Extract the (X, Y) coordinate from the center of the cell holding the provided text.  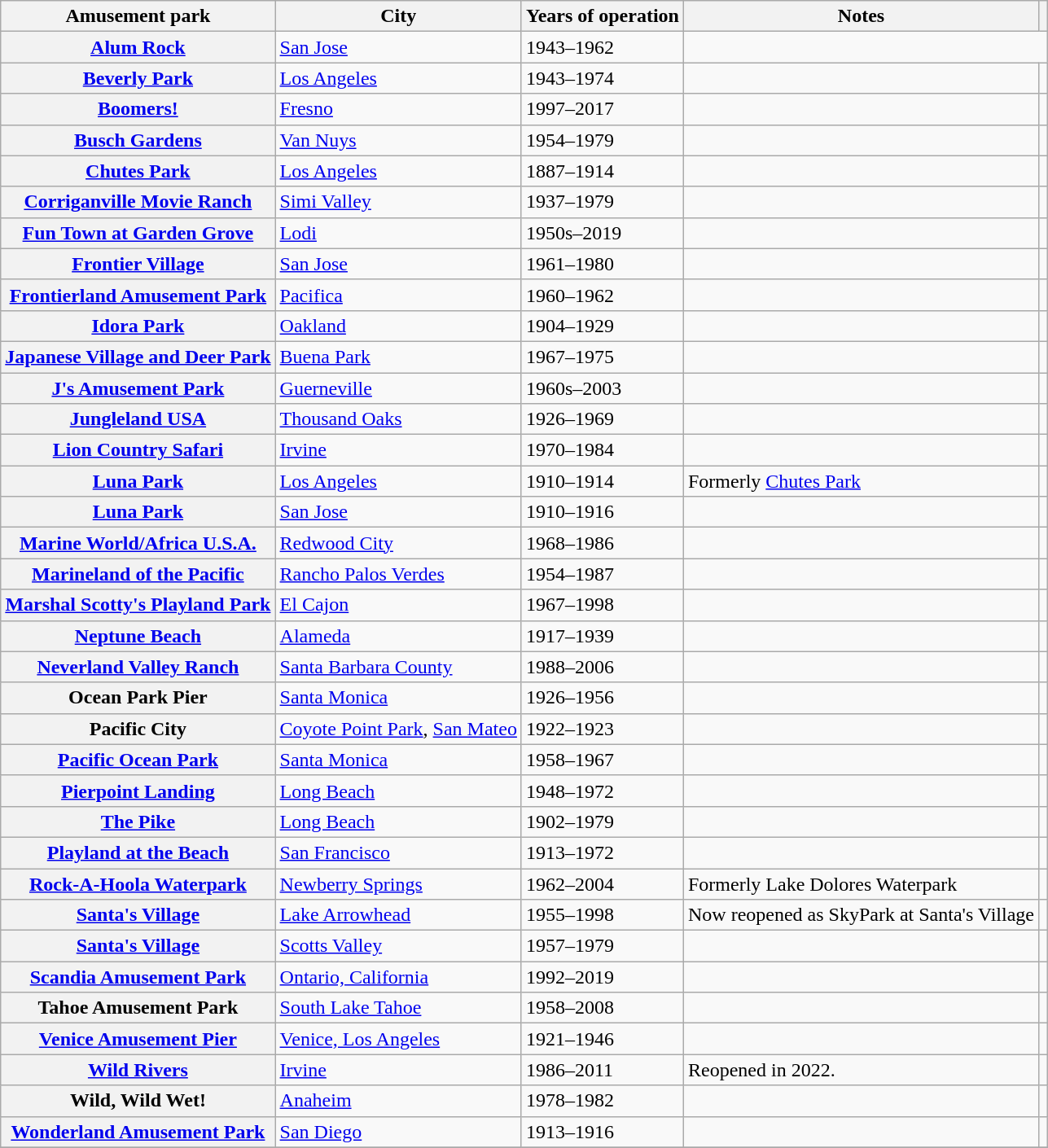
1986–2011 (603, 1070)
1887–1914 (603, 171)
San Diego (398, 1132)
Marshal Scotty's Playland Park (138, 605)
1978–1982 (603, 1101)
Venice, Los Angeles (398, 1039)
Lion Country Safari (138, 450)
Now reopened as SkyPark at Santa's Village (861, 915)
Neptune Beach (138, 636)
1902–1979 (603, 822)
Thousand Oaks (398, 419)
Wild, Wild Wet! (138, 1101)
Notes (861, 16)
Chutes Park (138, 171)
Pacific City (138, 729)
Fresno (398, 109)
Scandia Amusement Park (138, 977)
Wonderland Amusement Park (138, 1132)
Coyote Point Park, San Mateo (398, 729)
1970–1984 (603, 450)
Alameda (398, 636)
Formerly Chutes Park (861, 481)
Guerneville (398, 388)
Ocean Park Pier (138, 698)
Japanese Village and Deer Park (138, 357)
1926–1956 (603, 698)
1960–1962 (603, 295)
1937–1979 (603, 202)
1968–1986 (603, 543)
Anaheim (398, 1101)
Marineland of the Pacific (138, 574)
Oakland (398, 326)
1954–1979 (603, 140)
1943–1974 (603, 78)
1921–1946 (603, 1039)
1962–2004 (603, 883)
J's Amusement Park (138, 388)
Years of operation (603, 16)
Van Nuys (398, 140)
1955–1998 (603, 915)
1960s–2003 (603, 388)
Scotts Valley (398, 946)
San Francisco (398, 852)
Simi Valley (398, 202)
Beverly Park (138, 78)
Lake Arrowhead (398, 915)
Frontier Village (138, 264)
El Cajon (398, 605)
Rock-A-Hoola Waterpark (138, 883)
Playland at the Beach (138, 852)
1988–2006 (603, 667)
Corriganville Movie Ranch (138, 202)
1910–1916 (603, 512)
Venice Amusement Pier (138, 1039)
1917–1939 (603, 636)
1922–1923 (603, 729)
Fun Town at Garden Grove (138, 233)
South Lake Tahoe (398, 1008)
City (398, 16)
1967–1975 (603, 357)
Buena Park (398, 357)
1910–1914 (603, 481)
1950s–2019 (603, 233)
1958–2008 (603, 1008)
1904–1929 (603, 326)
Formerly Lake Dolores Waterpark (861, 883)
Newberry Springs (398, 883)
1957–1979 (603, 946)
1913–1972 (603, 852)
1967–1998 (603, 605)
Busch Gardens (138, 140)
1948–1972 (603, 791)
Neverland Valley Ranch (138, 667)
Jungleland USA (138, 419)
The Pike (138, 822)
1913–1916 (603, 1132)
1943–1962 (603, 47)
Wild Rivers (138, 1070)
Ontario, California (398, 977)
Tahoe Amusement Park (138, 1008)
Pacifica (398, 295)
Pierpoint Landing (138, 791)
Idora Park (138, 326)
Boomers! (138, 109)
Lodi (398, 233)
Pacific Ocean Park (138, 760)
1958–1967 (603, 760)
1992–2019 (603, 977)
1997–2017 (603, 109)
1961–1980 (603, 264)
Alum Rock (138, 47)
Rancho Palos Verdes (398, 574)
Reopened in 2022. (861, 1070)
Frontierland Amusement Park (138, 295)
Amusement park (138, 16)
Marine World/Africa U.S.A. (138, 543)
1926–1969 (603, 419)
1954–1987 (603, 574)
Redwood City (398, 543)
Santa Barbara County (398, 667)
